For the text-containing cell, return its midpoint in [x, y] coordinate format. 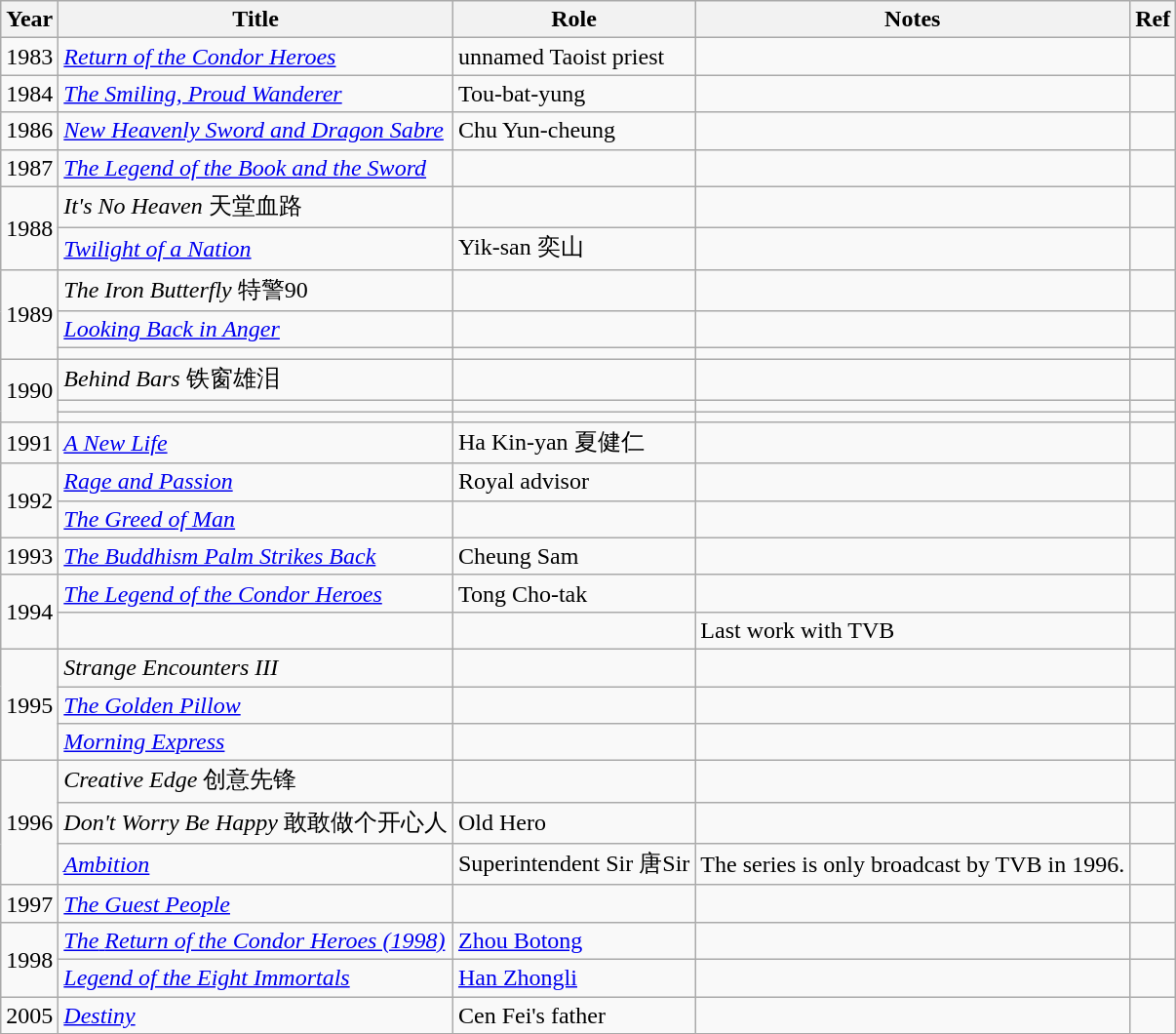
It's No Heaven 天堂血路 [255, 207]
1997 [29, 903]
Cen Fei's father [573, 1015]
Royal advisor [573, 482]
A New Life [255, 443]
Ambition [255, 864]
Chu Yun-cheung [573, 131]
Return of the Condor Heroes [255, 57]
The Smiling, Proud Wanderer [255, 94]
Don't Worry Be Happy 敢敢做个开心人 [255, 823]
Creative Edge 创意先锋 [255, 782]
Ha Kin-yan 夏健仁 [573, 443]
The Legend of the Condor Heroes [255, 593]
Legend of the Eight Immortals [255, 977]
The Greed of Man [255, 519]
unnamed Taoist priest [573, 57]
1986 [29, 131]
Role [573, 20]
Ref [1153, 20]
Year [29, 20]
Notes [913, 20]
1988 [29, 228]
Behind Bars 铁窗雄泪 [255, 380]
Tong Cho-tak [573, 593]
Han Zhongli [573, 977]
1990 [29, 390]
1992 [29, 500]
1998 [29, 959]
1989 [29, 314]
1984 [29, 94]
Looking Back in Anger [255, 330]
1994 [29, 612]
Cheung Sam [573, 556]
The series is only broadcast by TVB in 1996. [913, 864]
1987 [29, 168]
Old Hero [573, 823]
New Heavenly Sword and Dragon Sabre [255, 131]
Morning Express [255, 742]
Destiny [255, 1015]
Superintendent Sir 唐Sir [573, 864]
1995 [29, 704]
Strange Encounters III [255, 667]
2005 [29, 1015]
Twilight of a Nation [255, 250]
Rage and Passion [255, 482]
The Guest People [255, 903]
Yik-san 奕山 [573, 250]
Tou-bat-yung [573, 94]
The Return of the Condor Heroes (1998) [255, 940]
1983 [29, 57]
The Legend of the Book and the Sword [255, 168]
Zhou Botong [573, 940]
The Buddhism Palm Strikes Back [255, 556]
Last work with TVB [913, 630]
1991 [29, 443]
1996 [29, 823]
The Iron Butterfly 特警90 [255, 291]
The Golden Pillow [255, 705]
1993 [29, 556]
Title [255, 20]
